Search for the cell housing the specified text and yield its [X, Y] center coordinate. 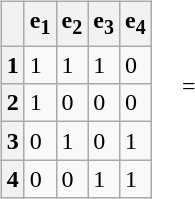
e3 [104, 23]
3 [12, 141]
e4 [136, 23]
2 [12, 103]
e2 [72, 23]
e1 [40, 23]
4 [12, 179]
